Return the [x, y] coordinate for the center point of the cell that contains the specified text.  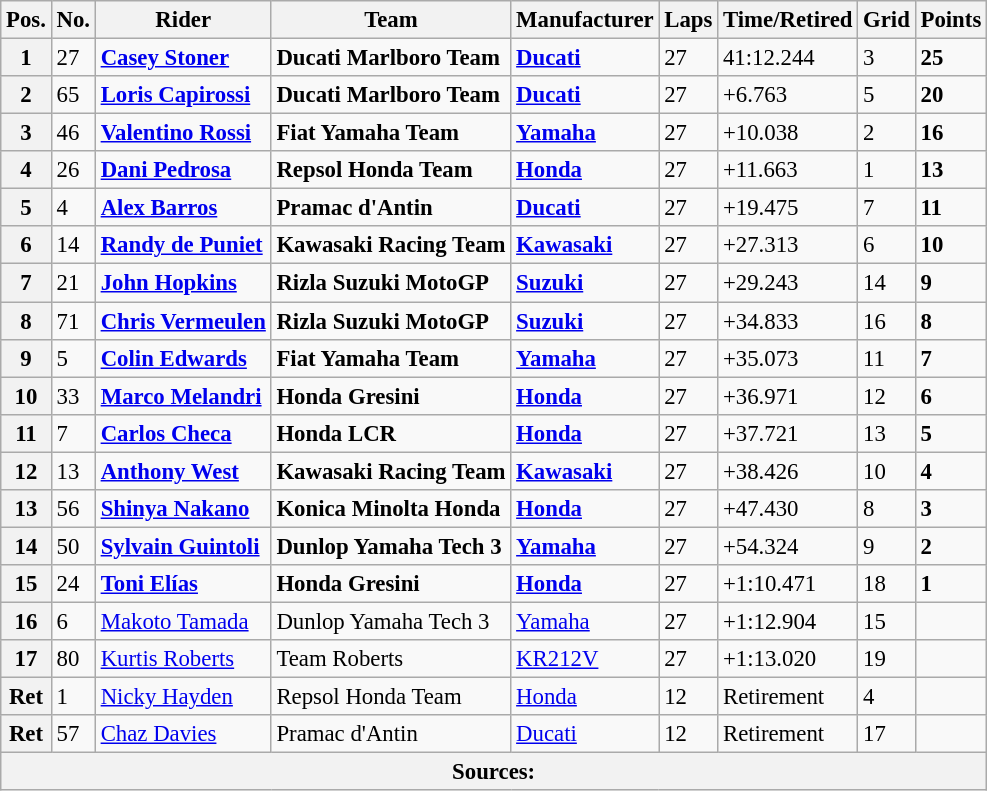
18 [886, 584]
41:12.244 [788, 58]
Toni Elías [183, 584]
33 [73, 396]
56 [73, 509]
+6.763 [788, 95]
Valentino Rossi [183, 133]
+1:13.020 [788, 659]
80 [73, 659]
65 [73, 95]
Colin Edwards [183, 358]
+29.243 [788, 283]
24 [73, 584]
25 [950, 58]
Casey Stoner [183, 58]
No. [73, 20]
Makoto Tamada [183, 621]
Konica Minolta Honda [391, 509]
50 [73, 546]
Team [391, 20]
Honda LCR [391, 433]
John Hopkins [183, 283]
+38.426 [788, 471]
+54.324 [788, 546]
57 [73, 734]
+19.475 [788, 208]
Carlos Checa [183, 433]
Manufacturer [585, 20]
Sources: [494, 772]
19 [886, 659]
+35.073 [788, 358]
46 [73, 133]
+1:10.471 [788, 584]
71 [73, 321]
Sylvain Guintoli [183, 546]
+34.833 [788, 321]
26 [73, 170]
+10.038 [788, 133]
20 [950, 95]
+27.313 [788, 245]
Chaz Davies [183, 734]
Team Roberts [391, 659]
Randy de Puniet [183, 245]
Rider [183, 20]
+36.971 [788, 396]
Shinya Nakano [183, 509]
Nicky Hayden [183, 697]
21 [73, 283]
+37.721 [788, 433]
Laps [688, 20]
+11.663 [788, 170]
KR212V [585, 659]
Points [950, 20]
Chris Vermeulen [183, 321]
Time/Retired [788, 20]
+47.430 [788, 509]
Marco Melandri [183, 396]
Grid [886, 20]
Alex Barros [183, 208]
Loris Capirossi [183, 95]
+1:12.904 [788, 621]
Pos. [26, 20]
Dani Pedrosa [183, 170]
Anthony West [183, 471]
Kurtis Roberts [183, 659]
